Provide the (x, y) coordinate of the cell's center where the given text is located.  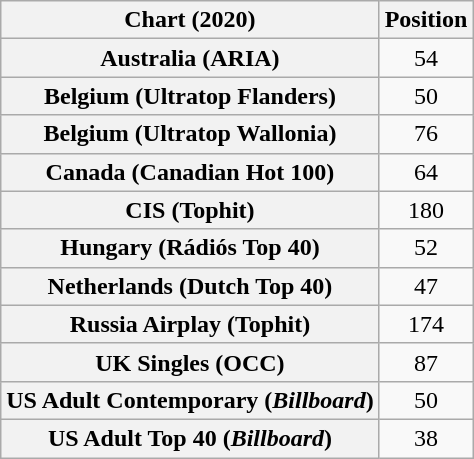
Chart (2020) (190, 20)
54 (426, 58)
180 (426, 210)
87 (426, 362)
US Adult Contemporary (Billboard) (190, 400)
47 (426, 286)
Belgium (Ultratop Wallonia) (190, 134)
US Adult Top 40 (Billboard) (190, 438)
Hungary (Rádiós Top 40) (190, 248)
38 (426, 438)
Position (426, 20)
52 (426, 248)
Russia Airplay (Tophit) (190, 324)
CIS (Tophit) (190, 210)
Canada (Canadian Hot 100) (190, 172)
64 (426, 172)
76 (426, 134)
Belgium (Ultratop Flanders) (190, 96)
Netherlands (Dutch Top 40) (190, 286)
Australia (ARIA) (190, 58)
UK Singles (OCC) (190, 362)
174 (426, 324)
